Identify which cell holds the provided text, then report its (X, Y) central coordinate. 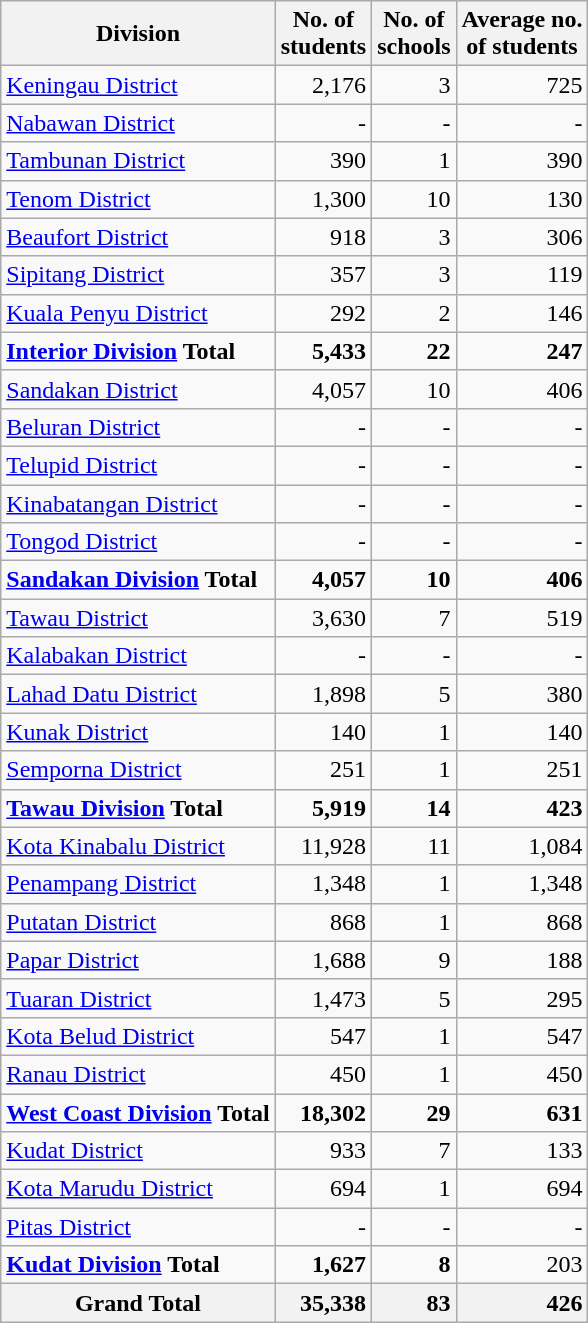
29 (414, 1113)
295 (522, 998)
Tambunan District (138, 161)
8 (414, 1265)
Penampang District (138, 884)
Beaufort District (138, 237)
1,688 (323, 960)
933 (323, 1151)
918 (323, 237)
2,176 (323, 85)
11 (414, 846)
292 (323, 313)
Kalabakan District (138, 656)
18,302 (323, 1113)
Sandakan District (138, 389)
No. ofschools (414, 34)
1,084 (522, 846)
83 (414, 1303)
380 (522, 694)
Tenom District (138, 199)
133 (522, 1151)
Division (138, 34)
Sandakan Division Total (138, 580)
Putatan District (138, 922)
Tawau District (138, 618)
426 (522, 1303)
Tuaran District (138, 998)
Kudat District (138, 1151)
Kudat Division Total (138, 1265)
West Coast Division Total (138, 1113)
423 (522, 808)
631 (522, 1113)
3,630 (323, 618)
Kota Belud District (138, 1036)
Kinabatangan District (138, 503)
Grand Total (138, 1303)
Kota Kinabalu District (138, 846)
5,433 (323, 351)
306 (522, 237)
119 (522, 275)
1,627 (323, 1265)
188 (522, 960)
Average no.of students (522, 34)
Interior Division Total (138, 351)
No. ofstudents (323, 34)
9 (414, 960)
Lahad Datu District (138, 694)
357 (323, 275)
203 (522, 1265)
Tawau Division Total (138, 808)
Kota Marudu District (138, 1189)
2 (414, 313)
Kunak District (138, 732)
519 (522, 618)
Tongod District (138, 542)
Semporna District (138, 770)
247 (522, 351)
Papar District (138, 960)
Nabawan District (138, 123)
11,928 (323, 846)
130 (522, 199)
Ranau District (138, 1074)
725 (522, 85)
Telupid District (138, 465)
14 (414, 808)
5,919 (323, 808)
Pitas District (138, 1227)
22 (414, 351)
1,898 (323, 694)
1,300 (323, 199)
35,338 (323, 1303)
Keningau District (138, 85)
Beluran District (138, 427)
1,473 (323, 998)
Kuala Penyu District (138, 313)
146 (522, 313)
Sipitang District (138, 275)
